Capture the cell that displays the provided text and extract its (X, Y) central coordinate. 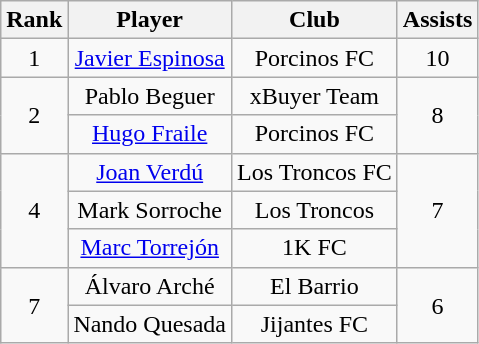
El Barrio (315, 286)
Javier Espinosa (150, 58)
Mark Sorroche (150, 210)
Jijantes FC (315, 324)
2 (34, 115)
1 (34, 58)
Los Troncos FC (315, 172)
Rank (34, 20)
Los Troncos (315, 210)
Assists (437, 20)
Hugo Fraile (150, 134)
Marc Torrejón (150, 248)
Pablo Beguer (150, 96)
Club (315, 20)
8 (437, 115)
4 (34, 210)
xBuyer Team (315, 96)
Player (150, 20)
6 (437, 305)
Álvaro Arché (150, 286)
1K FC (315, 248)
10 (437, 58)
Joan Verdú (150, 172)
Nando Quesada (150, 324)
